Return the [X, Y] coordinate for the center point of the cell that contains the specified text.  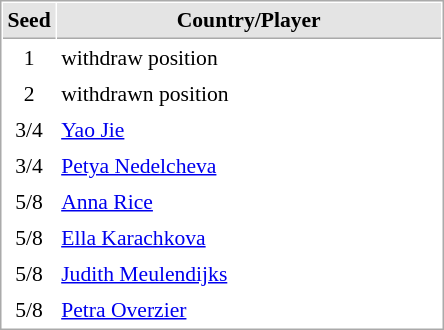
Seed [29, 21]
Ella Karachkova [249, 237]
1 [29, 57]
Anna Rice [249, 201]
Country/Player [249, 21]
withdraw position [249, 57]
Petra Overzier [249, 309]
Yao Jie [249, 129]
Petya Nedelcheva [249, 165]
Judith Meulendijks [249, 273]
2 [29, 93]
withdrawn position [249, 93]
